Scan for the cell matching the given text and deliver its [X, Y] coordinate at center. 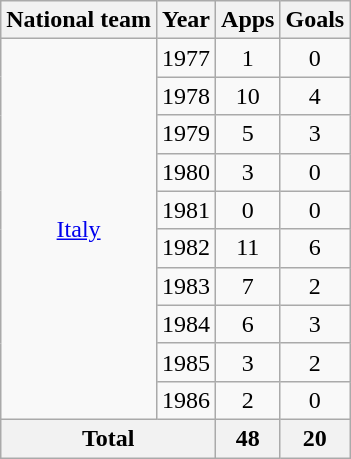
Apps [248, 20]
4 [315, 96]
1986 [186, 400]
1 [248, 58]
1984 [186, 324]
Year [186, 20]
1983 [186, 286]
7 [248, 286]
1980 [186, 172]
5 [248, 134]
Total [108, 438]
Italy [79, 230]
1978 [186, 96]
10 [248, 96]
National team [79, 20]
1982 [186, 248]
1979 [186, 134]
1985 [186, 362]
11 [248, 248]
48 [248, 438]
20 [315, 438]
1981 [186, 210]
Goals [315, 20]
1977 [186, 58]
